Search for the cell housing the specified text and yield its (X, Y) center coordinate. 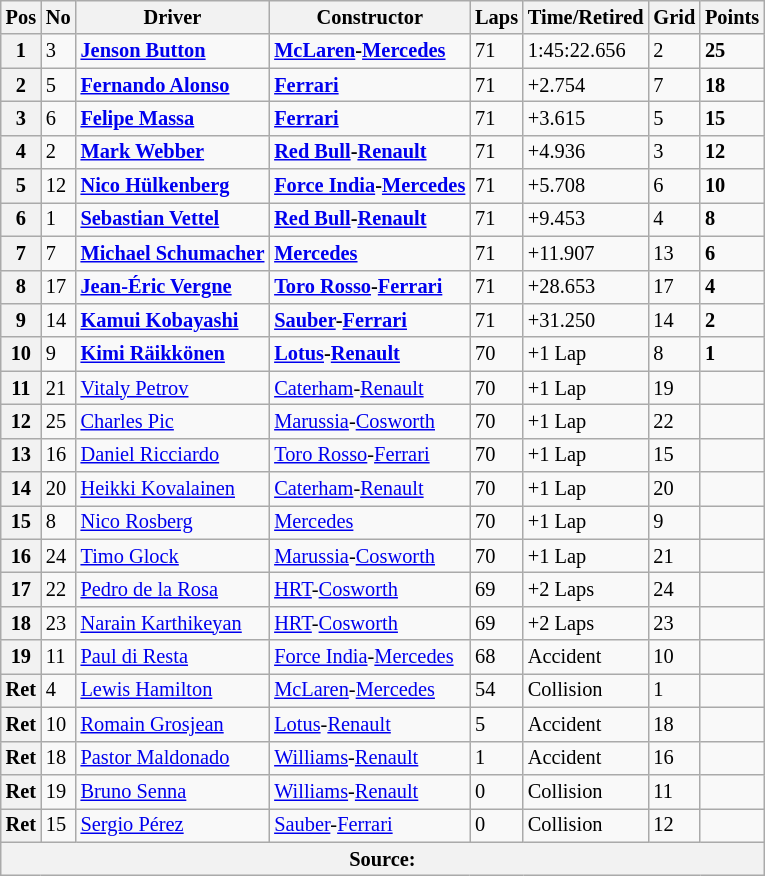
Kimi Räikkönen (173, 354)
Timo Glock (173, 556)
Bruno Senna (173, 791)
No (58, 17)
+4.936 (586, 152)
+11.907 (586, 253)
Romain Grosjean (173, 724)
Constructor (370, 17)
Heikki Kovalainen (173, 489)
Pastor Maldonado (173, 758)
Pedro de la Rosa (173, 589)
Laps (496, 17)
Pos (21, 17)
1:45:22.656 (586, 51)
+3.615 (586, 118)
Lewis Hamilton (173, 690)
Michael Schumacher (173, 253)
Fernando Alonso (173, 85)
Points (732, 17)
Charles Pic (173, 421)
+5.708 (586, 186)
Nico Hülkenberg (173, 186)
Time/Retired (586, 17)
Paul di Resta (173, 657)
Sergio Pérez (173, 825)
+31.250 (586, 320)
Jean-Éric Vergne (173, 287)
68 (496, 657)
+2.754 (586, 85)
Narain Karthikeyan (173, 623)
Mark Webber (173, 152)
54 (496, 690)
Source: (382, 859)
Daniel Ricciardo (173, 455)
Kamui Kobayashi (173, 320)
Jenson Button (173, 51)
Grid (674, 17)
Nico Rosberg (173, 522)
Vitaly Petrov (173, 388)
Sebastian Vettel (173, 219)
Felipe Massa (173, 118)
Driver (173, 17)
+9.453 (586, 219)
+28.653 (586, 287)
